Locate the cell with the specified text and output its (X, Y) center coordinate. 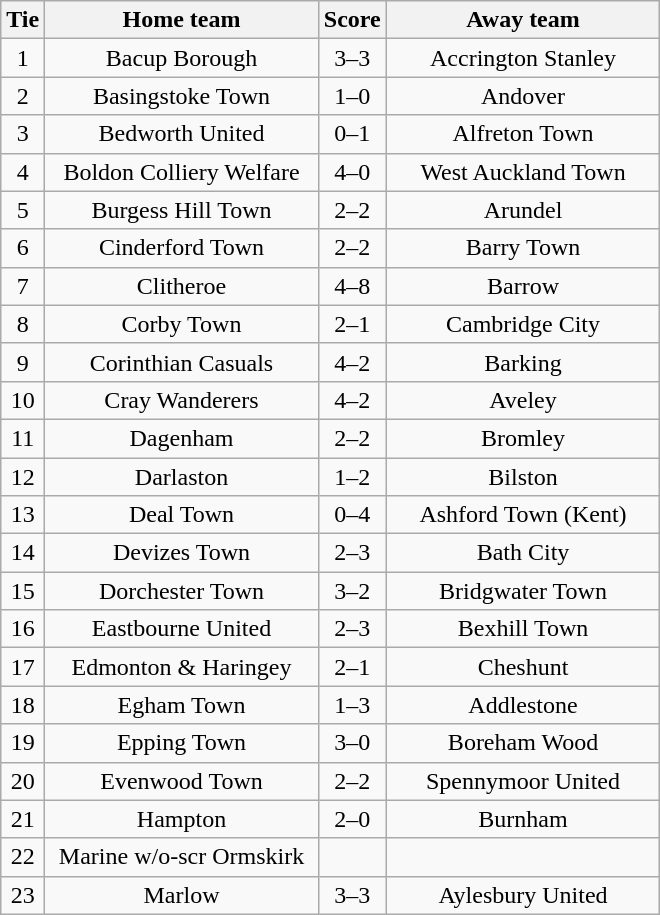
4–0 (352, 172)
Darlaston (182, 477)
Cambridge City (523, 324)
Tie (23, 20)
21 (23, 819)
23 (23, 895)
Andover (523, 96)
Barrow (523, 286)
7 (23, 286)
Ashford Town (Kent) (523, 515)
Barry Town (523, 248)
22 (23, 857)
Boreham Wood (523, 743)
6 (23, 248)
Bridgwater Town (523, 591)
9 (23, 362)
Bath City (523, 553)
Barking (523, 362)
1–0 (352, 96)
0–1 (352, 134)
12 (23, 477)
Cinderford Town (182, 248)
14 (23, 553)
Deal Town (182, 515)
2 (23, 96)
Bromley (523, 438)
5 (23, 210)
19 (23, 743)
20 (23, 781)
Edmonton & Haringey (182, 667)
13 (23, 515)
4–8 (352, 286)
2–0 (352, 819)
18 (23, 705)
Bacup Borough (182, 58)
Marine w/o-scr Ormskirk (182, 857)
16 (23, 629)
1 (23, 58)
Basingstoke Town (182, 96)
Bilston (523, 477)
8 (23, 324)
Boldon Colliery Welfare (182, 172)
Accrington Stanley (523, 58)
Dorchester Town (182, 591)
Bexhill Town (523, 629)
15 (23, 591)
Corinthian Casuals (182, 362)
West Auckland Town (523, 172)
Marlow (182, 895)
Aylesbury United (523, 895)
17 (23, 667)
Score (352, 20)
Burnham (523, 819)
Devizes Town (182, 553)
Home team (182, 20)
1–3 (352, 705)
Eastbourne United (182, 629)
Clitheroe (182, 286)
3–2 (352, 591)
Addlestone (523, 705)
11 (23, 438)
3–0 (352, 743)
3 (23, 134)
Evenwood Town (182, 781)
Burgess Hill Town (182, 210)
Epping Town (182, 743)
4 (23, 172)
10 (23, 400)
Cheshunt (523, 667)
Egham Town (182, 705)
Dagenham (182, 438)
Hampton (182, 819)
0–4 (352, 515)
Bedworth United (182, 134)
Away team (523, 20)
Corby Town (182, 324)
Arundel (523, 210)
1–2 (352, 477)
Cray Wanderers (182, 400)
Spennymoor United (523, 781)
Aveley (523, 400)
Alfreton Town (523, 134)
